Find where the given text appears and provide that cell's center as [X, Y] coordinate. 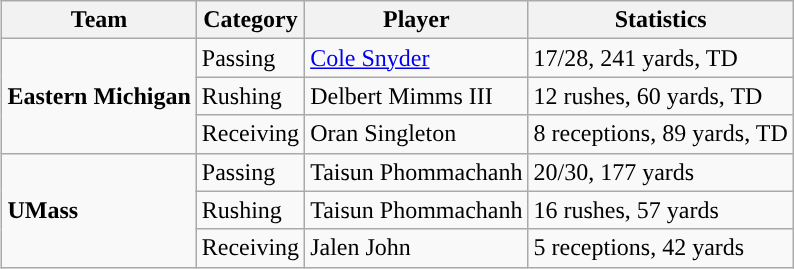
5 receptions, 42 yards [660, 248]
17/28, 241 yards, TD [660, 58]
Team [99, 20]
Category [250, 20]
UMass [99, 210]
Eastern Michigan [99, 96]
Jalen John [416, 248]
Statistics [660, 20]
Delbert Mimms III [416, 96]
8 receptions, 89 yards, TD [660, 134]
Cole Snyder [416, 58]
16 rushes, 57 yards [660, 210]
20/30, 177 yards [660, 172]
Player [416, 20]
12 rushes, 60 yards, TD [660, 96]
Oran Singleton [416, 134]
